Pinpoint the cell where the given text exists, returning its (x, y) midpoint coordinate. 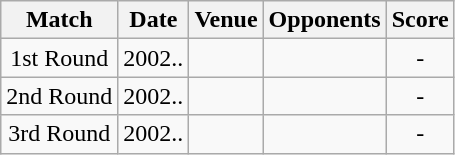
Match (60, 20)
1st Round (60, 58)
Opponents (324, 20)
Venue (226, 20)
3rd Round (60, 134)
Date (154, 20)
Score (420, 20)
2nd Round (60, 96)
